Return (x, y) of the center of cell containing provided text 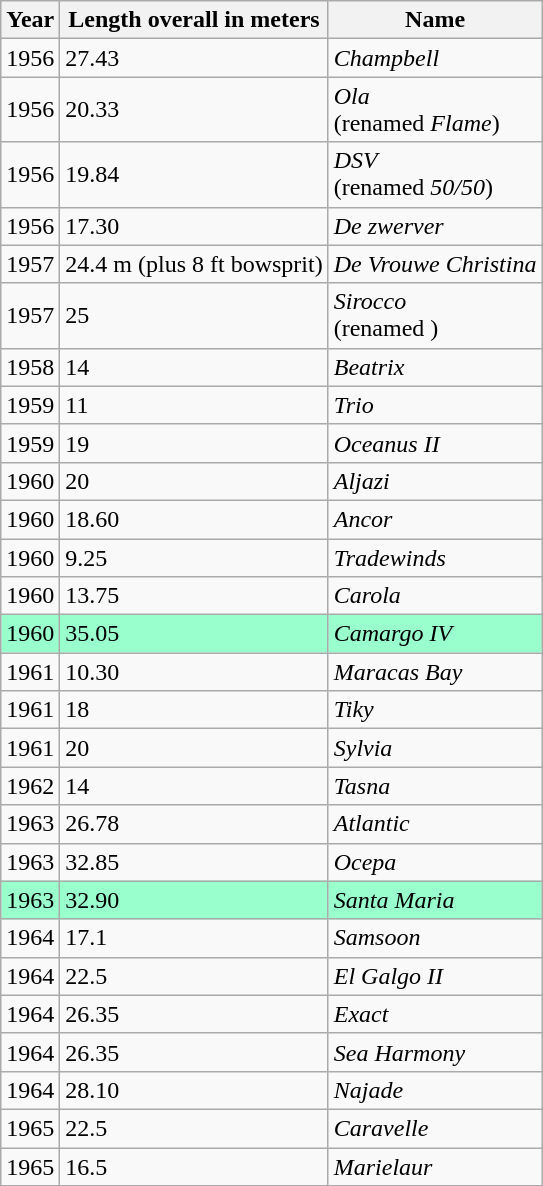
24.4 m (plus 8 ft bowsprit) (194, 264)
Tradewinds (435, 557)
Sirocco (renamed ) (435, 316)
Maracas Bay (435, 672)
De Vrouwe Christina (435, 264)
Year (30, 20)
27.43 (194, 58)
Ancor (435, 519)
32.90 (194, 900)
DSV (renamed 50/50) (435, 174)
1962 (30, 786)
Najade (435, 1090)
Champbell (435, 58)
Samsoon (435, 938)
32.85 (194, 862)
Marielaur (435, 1167)
Tiky (435, 710)
16.5 (194, 1167)
Exact (435, 1014)
Carola (435, 596)
19 (194, 443)
20.33 (194, 110)
25 (194, 316)
Sea Harmony (435, 1052)
Name (435, 20)
De zwerver (435, 226)
El Galgo II (435, 976)
19.84 (194, 174)
18 (194, 710)
13.75 (194, 596)
10.30 (194, 672)
18.60 (194, 519)
Camargo IV (435, 634)
28.10 (194, 1090)
Aljazi (435, 481)
Beatrix (435, 367)
Ola (renamed Flame) (435, 110)
Caravelle (435, 1128)
Trio (435, 405)
11 (194, 405)
Sylvia (435, 748)
9.25 (194, 557)
Atlantic (435, 824)
26.78 (194, 824)
Santa Maria (435, 900)
Tasna (435, 786)
17.30 (194, 226)
Oceanus II (435, 443)
Ocepa (435, 862)
35.05 (194, 634)
1958 (30, 367)
Length overall in meters (194, 20)
17.1 (194, 938)
